Identify which cell holds the provided text, then report its (x, y) central coordinate. 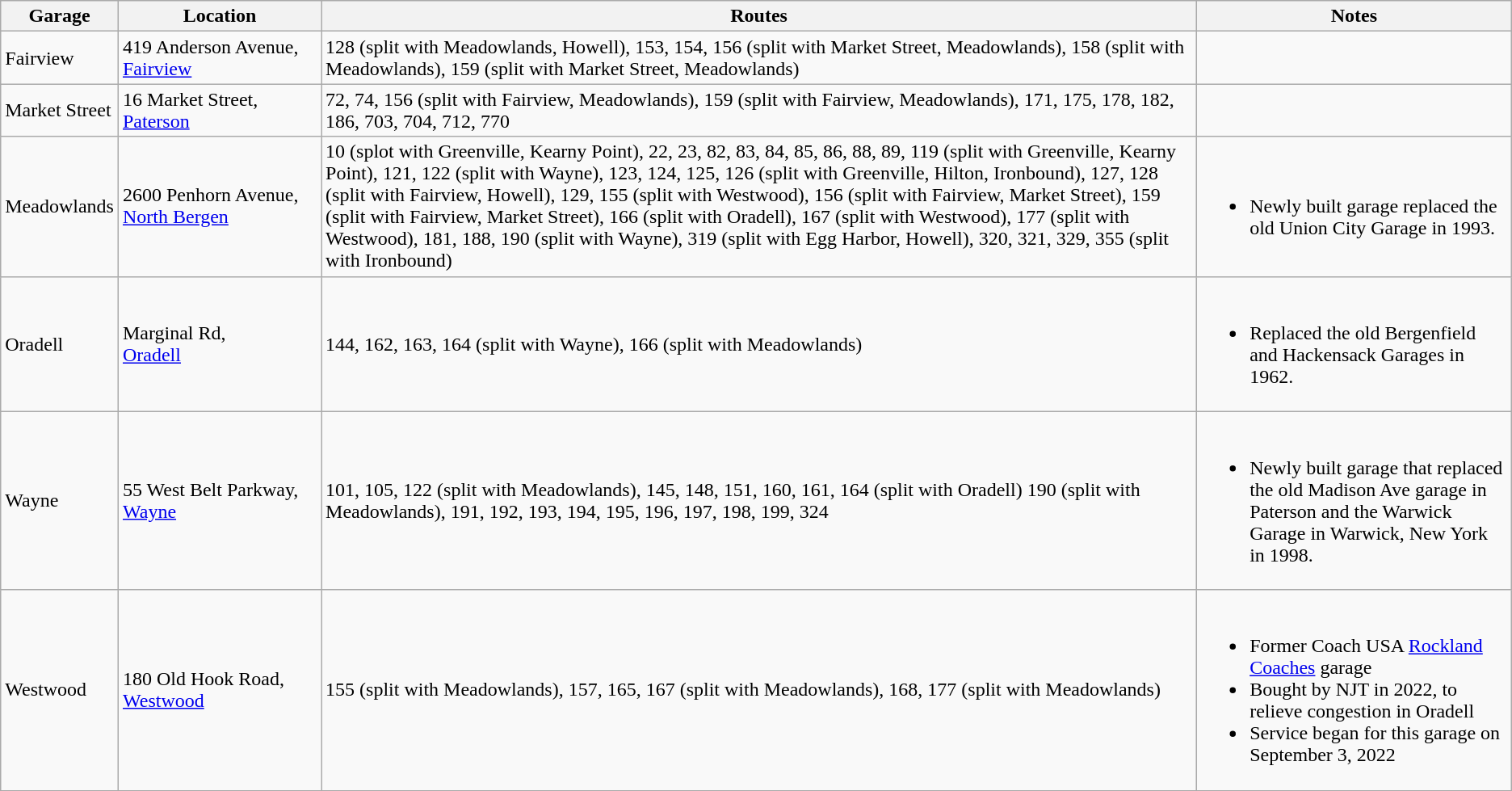
Newly built garage that replaced the old Madison Ave garage in Paterson and the Warwick Garage in Warwick, New York in 1998. (1354, 501)
155 (split with Meadowlands), 157, 165, 167 (split with Meadowlands), 168, 177 (split with Meadowlands) (759, 690)
16 Market Street,Paterson (220, 110)
180 Old Hook Road, Westwood (220, 690)
Routes (759, 16)
Westwood (60, 690)
Newly built garage replaced the old Union City Garage in 1993. (1354, 207)
55 West Belt Parkway,Wayne (220, 501)
2600 Penhorn Avenue,North Bergen (220, 207)
Oradell (60, 344)
Former Coach USA Rockland Coaches garageBought by NJT in 2022, to relieve congestion in OradellService began for this garage on September 3, 2022 (1354, 690)
Market Street (60, 110)
Garage (60, 16)
Notes (1354, 16)
144, 162, 163, 164 (split with Wayne), 166 (split with Meadowlands) (759, 344)
72, 74, 156 (split with Fairview, Meadowlands), 159 (split with Fairview, Meadowlands), 171, 175, 178, 182, 186, 703, 704, 712, 770 (759, 110)
Marginal Rd,Oradell (220, 344)
Meadowlands (60, 207)
419 Anderson Avenue,Fairview (220, 58)
Wayne (60, 501)
Fairview (60, 58)
Replaced the old Bergenfield and Hackensack Garages in 1962. (1354, 344)
Location (220, 16)
